Extract the (X, Y) coordinate from the center of the cell holding the provided text.  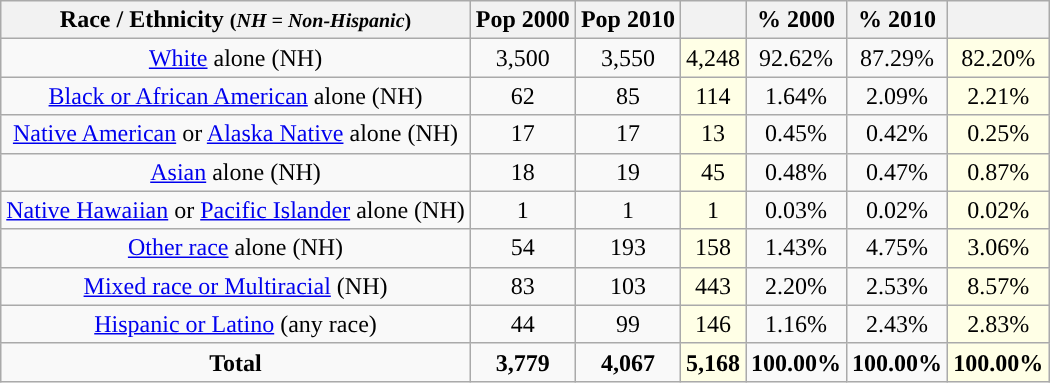
Mixed race or Multiracial (NH) (236, 286)
3,500 (522, 58)
0.87% (998, 172)
85 (628, 96)
3,550 (628, 58)
443 (712, 286)
87.29% (898, 58)
0.03% (796, 210)
0.47% (898, 172)
% 2010 (898, 20)
0.48% (796, 172)
4.75% (898, 248)
1.64% (796, 96)
83 (522, 286)
54 (522, 248)
0.45% (796, 134)
146 (712, 324)
Total (236, 362)
Native Hawaiian or Pacific Islander alone (NH) (236, 210)
Other race alone (NH) (236, 248)
82.20% (998, 58)
2.20% (796, 286)
19 (628, 172)
13 (712, 134)
1.16% (796, 324)
44 (522, 324)
2.53% (898, 286)
92.62% (796, 58)
2.09% (898, 96)
114 (712, 96)
103 (628, 286)
8.57% (998, 286)
2.83% (998, 324)
0.25% (998, 134)
4,067 (628, 362)
Hispanic or Latino (any race) (236, 324)
Pop 2010 (628, 20)
2.21% (998, 96)
193 (628, 248)
99 (628, 324)
% 2000 (796, 20)
Black or African American alone (NH) (236, 96)
1.43% (796, 248)
5,168 (712, 362)
Pop 2000 (522, 20)
0.42% (898, 134)
62 (522, 96)
4,248 (712, 58)
Native American or Alaska Native alone (NH) (236, 134)
3.06% (998, 248)
Race / Ethnicity (NH = Non-Hispanic) (236, 20)
158 (712, 248)
3,779 (522, 362)
2.43% (898, 324)
Asian alone (NH) (236, 172)
White alone (NH) (236, 58)
45 (712, 172)
18 (522, 172)
